Find where the given text appears and provide that cell's center as [x, y] coordinate. 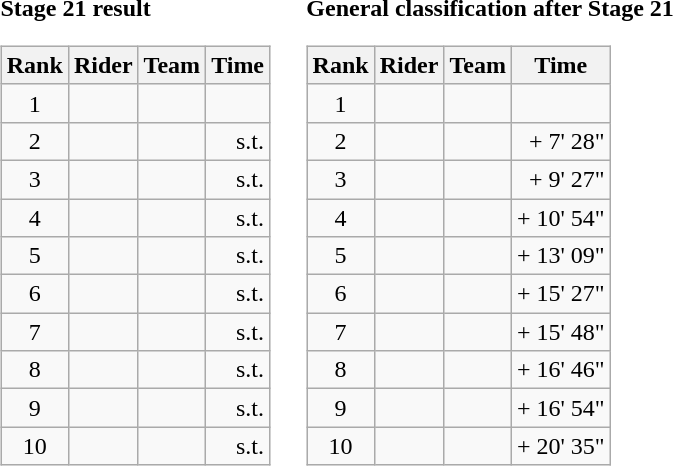
+ 16' 54" [560, 408]
+ 10' 54" [560, 217]
+ 15' 27" [560, 294]
+ 13' 09" [560, 256]
+ 20' 35" [560, 446]
+ 15' 48" [560, 332]
+ 9' 27" [560, 179]
+ 16' 46" [560, 370]
+ 7' 28" [560, 141]
